Provide the [X, Y] coordinate of the cell's center where the given text is located.  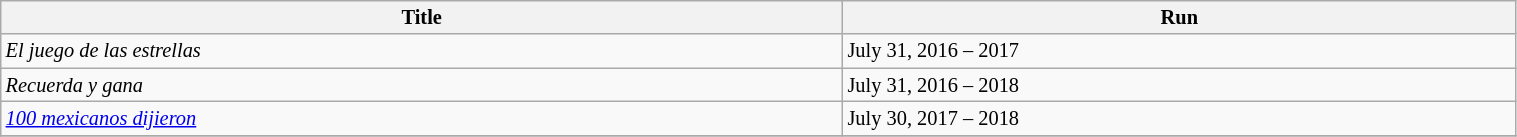
July 31, 2016 – 2017 [1180, 51]
Title [422, 17]
100 mexicanos dijieron [422, 118]
Run [1180, 17]
Recuerda y gana [422, 85]
July 30, 2017 – 2018 [1180, 118]
El juego de las estrellas [422, 51]
July 31, 2016 – 2018 [1180, 85]
